Return (X, Y) of the center of cell containing provided text 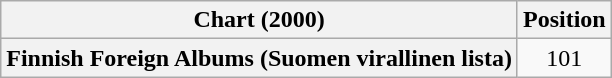
Chart (2000) (260, 20)
Position (564, 20)
Finnish Foreign Albums (Suomen virallinen lista) (260, 58)
101 (564, 58)
